Capture the cell that displays the provided text and extract its [X, Y] central coordinate. 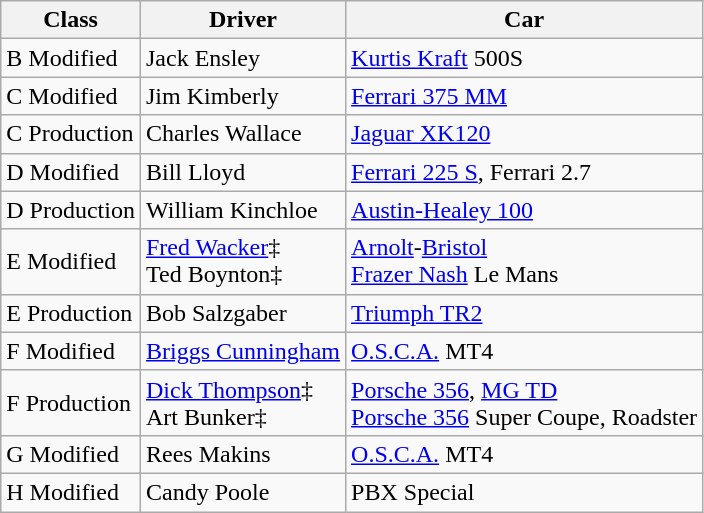
Jim Kimberly [242, 96]
C Modified [71, 96]
William Kinchloe [242, 210]
E Production [71, 313]
Dick Thompson‡ Art Bunker‡ [242, 402]
C Production [71, 134]
G Modified [71, 454]
D Modified [71, 172]
Ferrari 375 MM [524, 96]
H Modified [71, 492]
Ferrari 225 S, Ferrari 2.7 [524, 172]
Jack Ensley [242, 58]
Rees Makins [242, 454]
Arnolt-BristolFrazer Nash Le Mans [524, 262]
Car [524, 20]
Candy Poole [242, 492]
Kurtis Kraft 500S [524, 58]
Jaguar XK120 [524, 134]
D Production [71, 210]
Bill Lloyd [242, 172]
Charles Wallace [242, 134]
Briggs Cunningham [242, 351]
Fred Wacker‡ Ted Boynton‡ [242, 262]
E Modified [71, 262]
Bob Salzgaber [242, 313]
F Modified [71, 351]
Porsche 356, MG TDPorsche 356 Super Coupe, Roadster [524, 402]
Class [71, 20]
Driver [242, 20]
B Modified [71, 58]
Austin-Healey 100 [524, 210]
F Production [71, 402]
Triumph TR2 [524, 313]
PBX Special [524, 492]
